Pinpoint the cell where the given text exists, returning its (X, Y) midpoint coordinate. 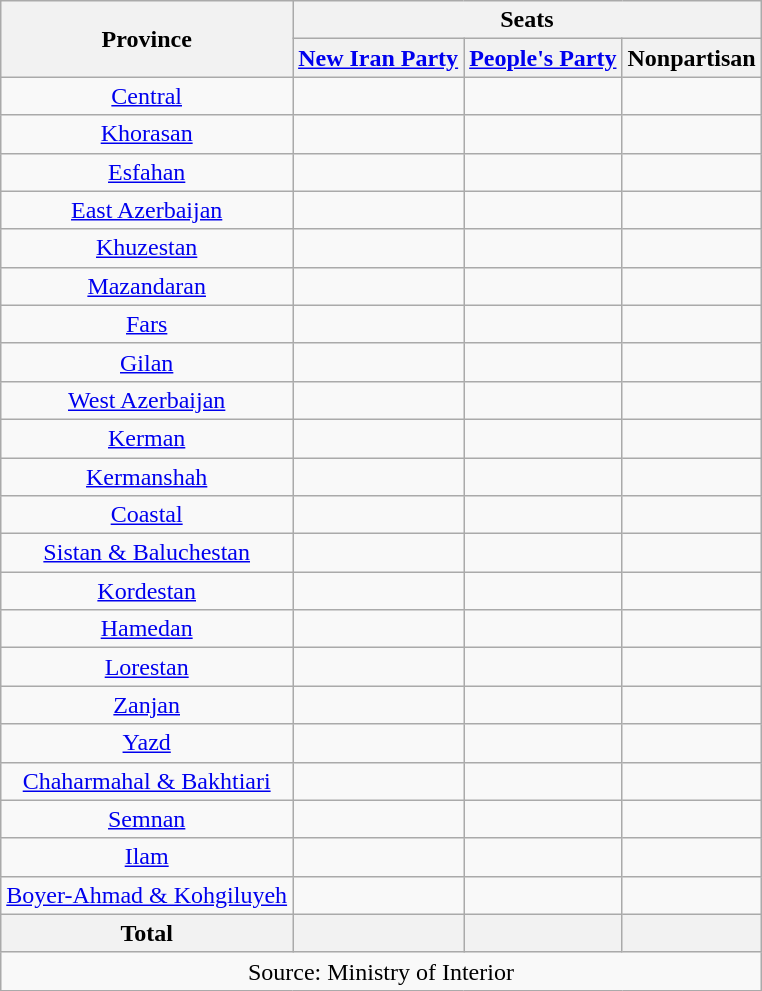
Boyer-Ahmad & Kohgiluyeh (147, 895)
Province (147, 39)
Kermanshah (147, 477)
East Azerbaijan (147, 210)
Hamedan (147, 629)
Central (147, 96)
Yazd (147, 743)
Kerman (147, 438)
Seats (527, 20)
Fars (147, 324)
Kordestan (147, 591)
Ilam (147, 857)
Chaharmahal & Bakhtiari (147, 781)
Khuzestan (147, 248)
Source: Ministry of Interior (381, 971)
Zanjan (147, 705)
West Azerbaijan (147, 400)
People's Party (543, 58)
Sistan & Baluchestan (147, 553)
Lorestan (147, 667)
Mazandaran (147, 286)
Coastal (147, 515)
Gilan (147, 362)
Total (147, 933)
Esfahan (147, 172)
Khorasan (147, 134)
Semnan (147, 819)
New Iran Party (378, 58)
Nonpartisan (692, 58)
